Locate the cell with the specified text and output its (X, Y) center coordinate. 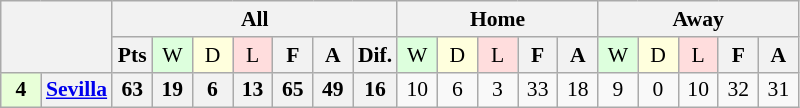
32 (738, 90)
18 (578, 90)
Away (698, 19)
49 (333, 90)
Sevilla (76, 90)
9 (618, 90)
Dif. (375, 55)
65 (293, 90)
63 (132, 90)
19 (172, 90)
Pts (132, 55)
16 (375, 90)
33 (538, 90)
31 (778, 90)
4 (21, 90)
0 (658, 90)
Home (498, 19)
13 (253, 90)
All (254, 19)
3 (497, 90)
